For the text-containing cell, return its midpoint in (X, Y) coordinate format. 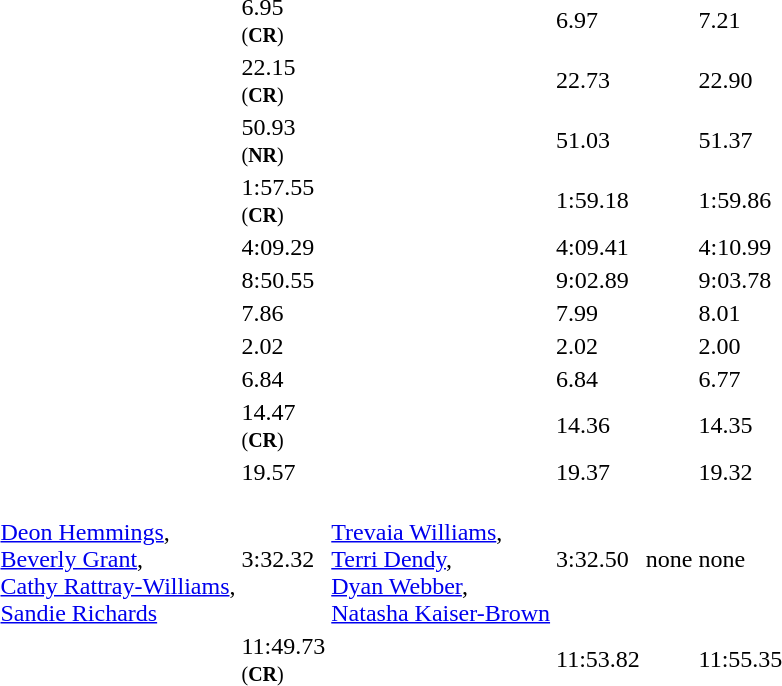
3:32.32 (284, 559)
19.37 (598, 472)
8:50.55 (284, 280)
19.57 (284, 472)
50.93(NR) (284, 140)
none (669, 559)
9:02.89 (598, 280)
Trevaia Williams,Terri Dendy,Dyan Webber,Natasha Kaiser-Brown (441, 559)
7.99 (598, 313)
3:32.50 (598, 559)
22.73 (598, 80)
14.47(CR) (284, 426)
1:57.55(CR) (284, 200)
4:09.29 (284, 247)
4:09.41 (598, 247)
14.36 (598, 426)
22.15(CR) (284, 80)
1:59.18 (598, 200)
51.03 (598, 140)
7.86 (284, 313)
